From the cell containing the given text, extract its center point as [X, Y] coordinate. 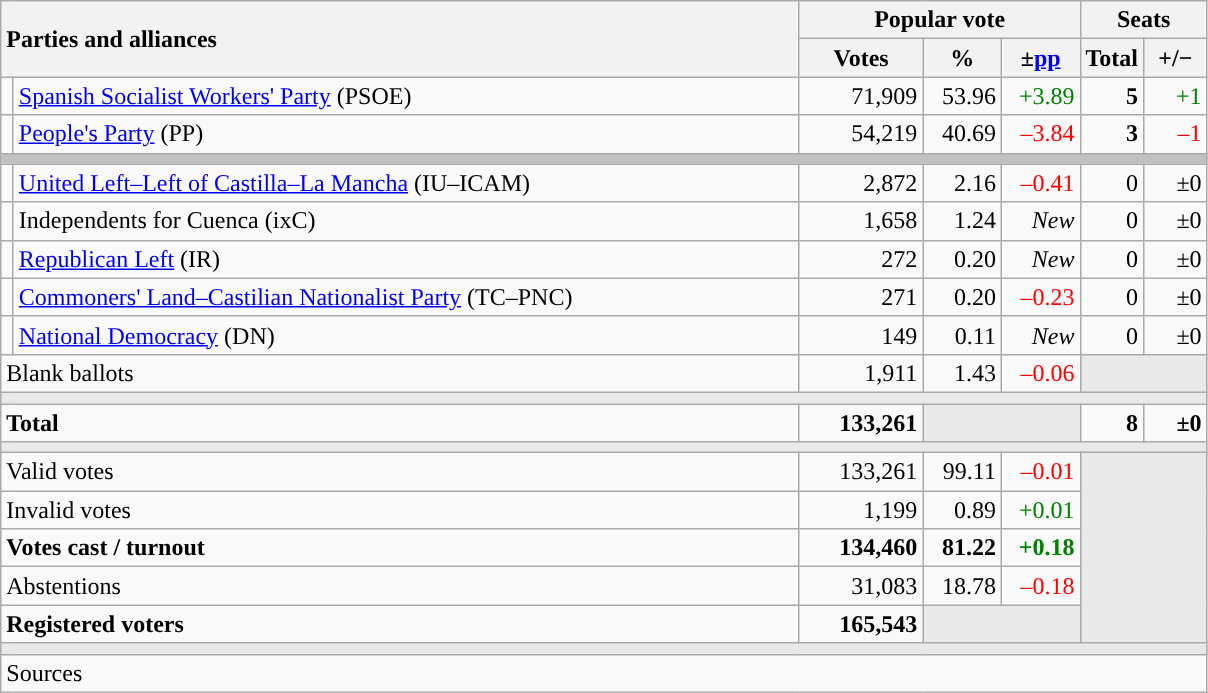
1,199 [861, 510]
0.89 [962, 510]
3 [1112, 134]
Blank ballots [400, 373]
–3.84 [1040, 134]
18.78 [962, 586]
271 [861, 297]
53.96 [962, 96]
99.11 [962, 472]
2.16 [962, 183]
2,872 [861, 183]
Popular vote [940, 20]
0.11 [962, 335]
Parties and alliances [400, 39]
272 [861, 259]
31,083 [861, 586]
1.43 [962, 373]
1,658 [861, 221]
1,911 [861, 373]
149 [861, 335]
40.69 [962, 134]
United Left–Left of Castilla–La Mancha (IU–ICAM) [406, 183]
–0.41 [1040, 183]
Commoners' Land–Castilian Nationalist Party (TC–PNC) [406, 297]
People's Party (PP) [406, 134]
54,219 [861, 134]
Invalid votes [400, 510]
–1 [1176, 134]
–0.01 [1040, 472]
% [962, 58]
Sources [604, 673]
134,460 [861, 548]
Spanish Socialist Workers' Party (PSOE) [406, 96]
Votes [861, 58]
Republican Left (IR) [406, 259]
Abstentions [400, 586]
165,543 [861, 624]
–0.23 [1040, 297]
Votes cast / turnout [400, 548]
Seats [1144, 20]
+0.01 [1040, 510]
Independents for Cuenca (ixC) [406, 221]
+/− [1176, 58]
+3.89 [1040, 96]
71,909 [861, 96]
–0.18 [1040, 586]
Valid votes [400, 472]
+0.18 [1040, 548]
5 [1112, 96]
1.24 [962, 221]
±pp [1040, 58]
National Democracy (DN) [406, 335]
8 [1112, 423]
–0.06 [1040, 373]
+1 [1176, 96]
81.22 [962, 548]
Registered voters [400, 624]
